Detect which cell encompasses the target text, then output its [X, Y] center coordinate. 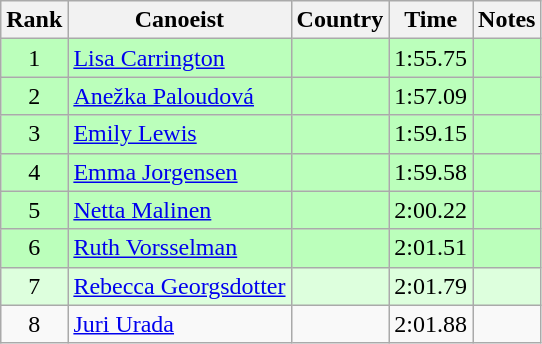
Lisa Carrington [180, 58]
5 [34, 210]
2:01.88 [431, 324]
Juri Urada [180, 324]
1:59.15 [431, 134]
1:57.09 [431, 96]
Rebecca Georgsdotter [180, 286]
Notes [507, 20]
7 [34, 286]
Country [340, 20]
6 [34, 248]
3 [34, 134]
Anežka Paloudová [180, 96]
Rank [34, 20]
Emma Jorgensen [180, 172]
2:00.22 [431, 210]
Ruth Vorsselman [180, 248]
Time [431, 20]
8 [34, 324]
Netta Malinen [180, 210]
2 [34, 96]
Canoeist [180, 20]
2:01.51 [431, 248]
Emily Lewis [180, 134]
4 [34, 172]
2:01.79 [431, 286]
1 [34, 58]
1:59.58 [431, 172]
1:55.75 [431, 58]
